Extract the [x, y] coordinate from the center of the cell holding the provided text.  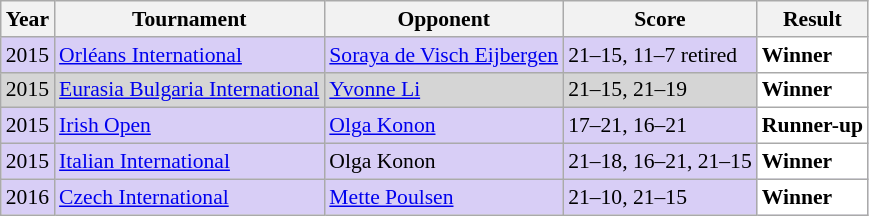
Mette Poulsen [444, 197]
Year [28, 19]
21–10, 21–15 [660, 197]
21–15, 21–19 [660, 90]
Czech International [189, 197]
Soraya de Visch Eijbergen [444, 55]
2016 [28, 197]
21–18, 16–21, 21–15 [660, 162]
Yvonne Li [444, 90]
Score [660, 19]
Eurasia Bulgaria International [189, 90]
21–15, 11–7 retired [660, 55]
Opponent [444, 19]
Irish Open [189, 126]
Runner-up [812, 126]
Result [812, 19]
Italian International [189, 162]
17–21, 16–21 [660, 126]
Tournament [189, 19]
Orléans International [189, 55]
